For the text-containing cell, return its midpoint in (X, Y) coordinate format. 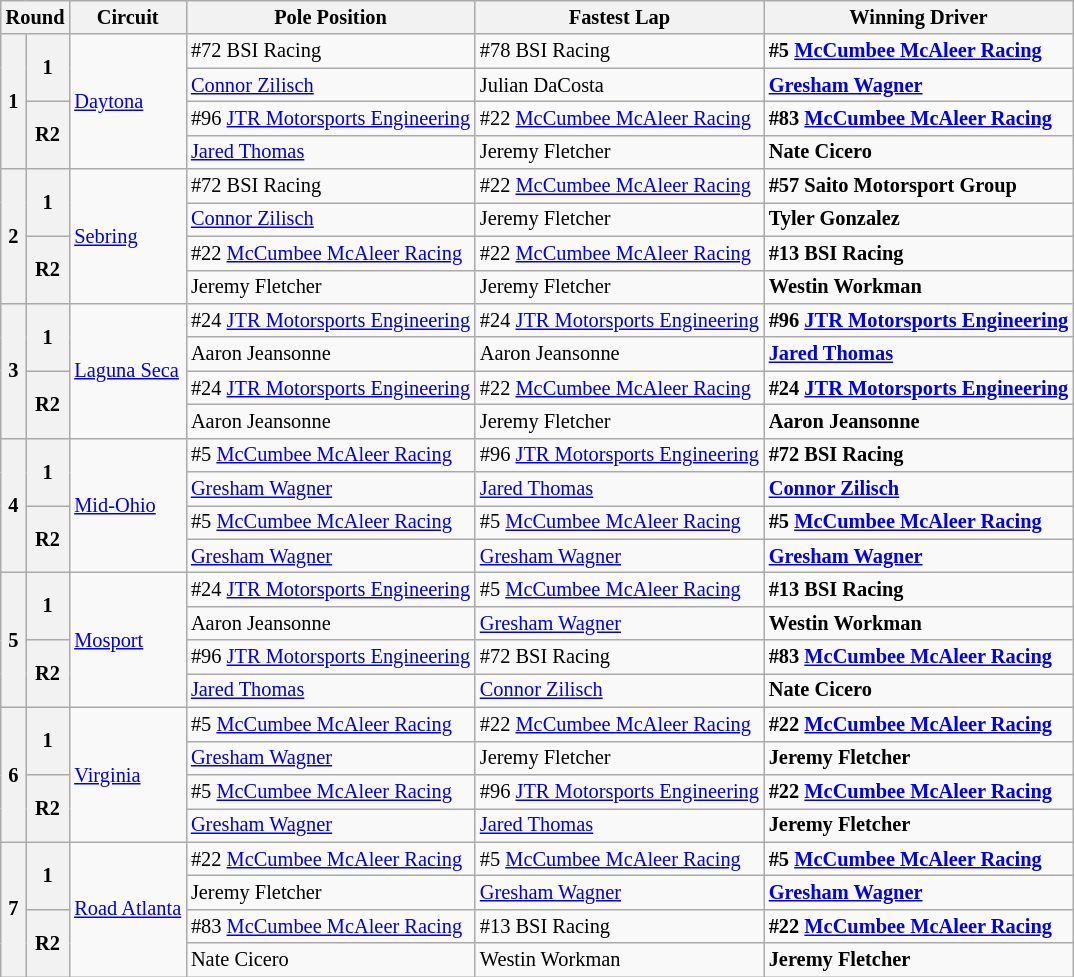
Road Atlanta (128, 910)
2 (14, 236)
Laguna Seca (128, 370)
Mid-Ohio (128, 506)
7 (14, 910)
4 (14, 506)
Winning Driver (918, 17)
Virginia (128, 774)
Sebring (128, 236)
Fastest Lap (620, 17)
Mosport (128, 640)
Daytona (128, 102)
Tyler Gonzalez (918, 219)
6 (14, 774)
3 (14, 370)
#57 Saito Motorsport Group (918, 186)
#78 BSI Racing (620, 51)
Round (36, 17)
Julian DaCosta (620, 85)
5 (14, 640)
Pole Position (330, 17)
Circuit (128, 17)
